From the cell containing the given text, extract its center point as (X, Y) coordinate. 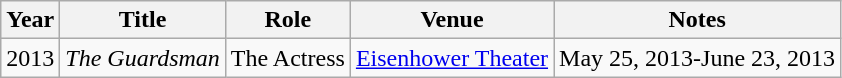
Year (30, 20)
Eisenhower Theater (452, 58)
Notes (698, 20)
Role (288, 20)
The Actress (288, 58)
May 25, 2013-June 23, 2013 (698, 58)
The Guardsman (143, 58)
Title (143, 20)
2013 (30, 58)
Venue (452, 20)
